Locate the cell with the specified text and output its (x, y) center coordinate. 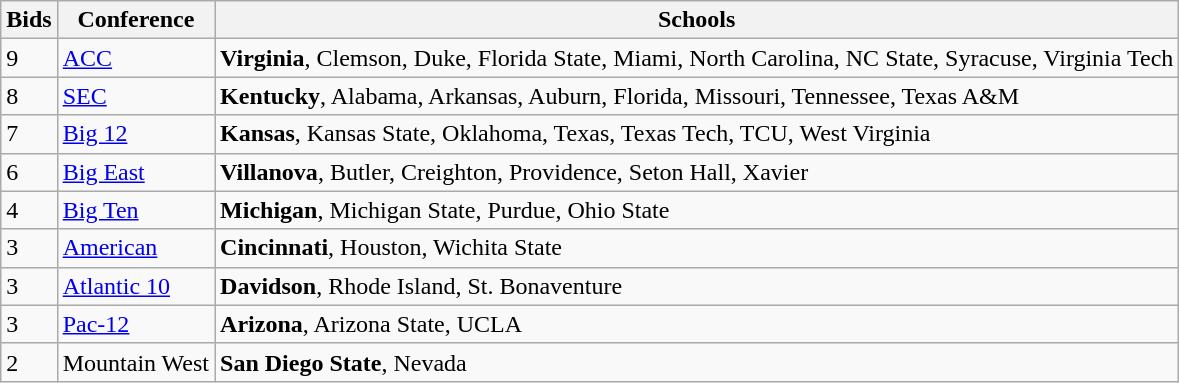
Atlantic 10 (136, 286)
Michigan, Michigan State, Purdue, Ohio State (697, 210)
Davidson, Rhode Island, St. Bonaventure (697, 286)
6 (29, 172)
Cincinnati, Houston, Wichita State (697, 248)
7 (29, 134)
Conference (136, 20)
Virginia, Clemson, Duke, Florida State, Miami, North Carolina, NC State, Syracuse, Virginia Tech (697, 58)
American (136, 248)
SEC (136, 96)
Bids (29, 20)
Big 12 (136, 134)
2 (29, 362)
Villanova, Butler, Creighton, Providence, Seton Hall, Xavier (697, 172)
San Diego State, Nevada (697, 362)
Mountain West (136, 362)
Pac-12 (136, 324)
Arizona, Arizona State, UCLA (697, 324)
ACC (136, 58)
Schools (697, 20)
4 (29, 210)
8 (29, 96)
Kentucky, Alabama, Arkansas, Auburn, Florida, Missouri, Tennessee, Texas A&M (697, 96)
9 (29, 58)
Big East (136, 172)
Big Ten (136, 210)
Kansas, Kansas State, Oklahoma, Texas, Texas Tech, TCU, West Virginia (697, 134)
